Return (x, y) of the center of cell containing provided text 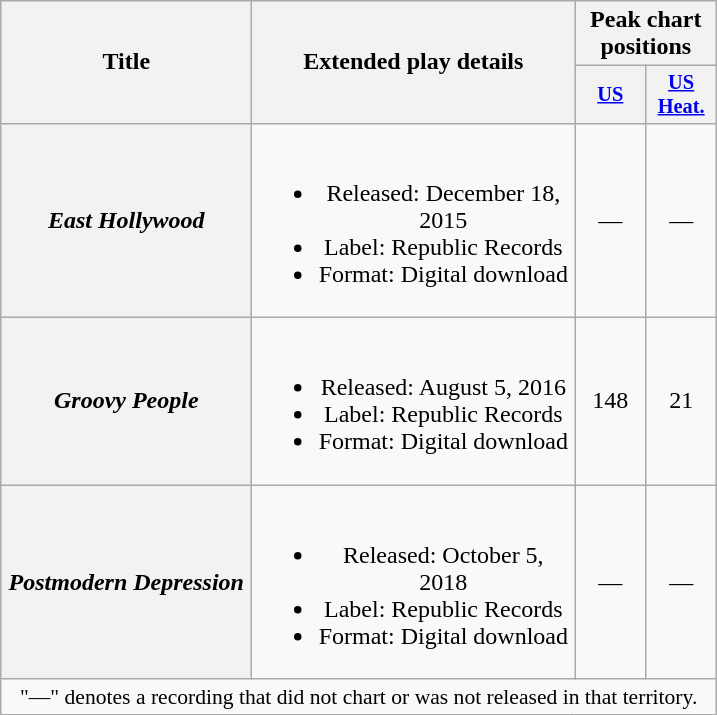
148 (610, 402)
Released: August 5, 2016Label: Republic RecordsFormat: Digital download (414, 402)
Released: December 18, 2015Label: Republic RecordsFormat: Digital download (414, 220)
Postmodern Depression (126, 582)
US (610, 95)
"—" denotes a recording that did not chart or was not released in that territory. (359, 697)
Peak chart positions (646, 34)
East Hollywood (126, 220)
Title (126, 62)
Extended play details (414, 62)
Released: October 5, 2018Label: Republic RecordsFormat: Digital download (414, 582)
21 (682, 402)
Groovy People (126, 402)
USHeat. (682, 95)
